Find where the given text appears and provide that cell's center as (X, Y) coordinate. 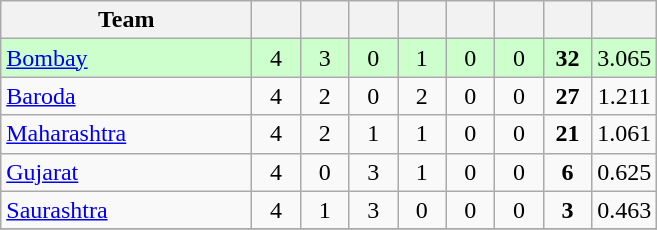
1.211 (624, 96)
6 (568, 172)
Gujarat (126, 172)
3.065 (624, 58)
27 (568, 96)
Saurashtra (126, 210)
Maharashtra (126, 134)
1.061 (624, 134)
Bombay (126, 58)
Team (126, 20)
Baroda (126, 96)
0.463 (624, 210)
32 (568, 58)
0.625 (624, 172)
21 (568, 134)
